Determine the (x, y) coordinate at the center of the cell enclosing the given text.  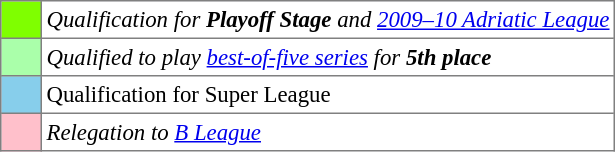
Qualification for Super League (328, 95)
Qualification for Playoff Stage and 2009–10 Adriatic League (328, 20)
Qualified to play best-of-five series for 5th place (328, 57)
Relegation to B League (328, 132)
